Provide the [X, Y] coordinate of the cell's center where the given text is located.  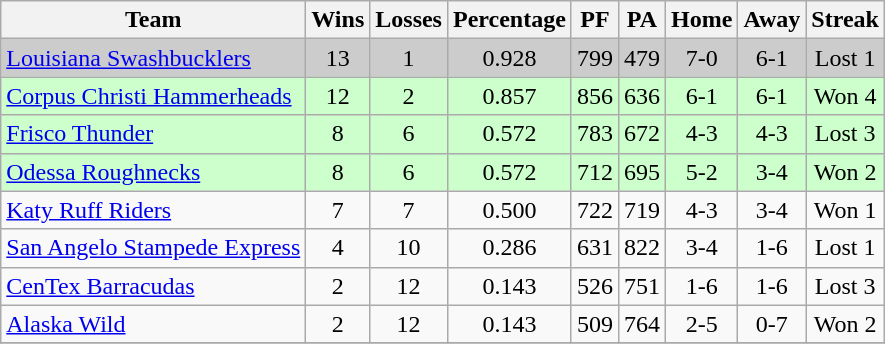
Wins [338, 20]
1 [409, 58]
751 [642, 286]
Won 4 [846, 96]
712 [594, 172]
5-2 [702, 172]
Streak [846, 20]
509 [594, 324]
PA [642, 20]
Odessa Roughnecks [154, 172]
0.500 [509, 210]
Percentage [509, 20]
Losses [409, 20]
0-7 [772, 324]
856 [594, 96]
2-5 [702, 324]
San Angelo Stampede Express [154, 248]
13 [338, 58]
479 [642, 58]
Alaska Wild [154, 324]
822 [642, 248]
Won 1 [846, 210]
526 [594, 286]
783 [594, 134]
Katy Ruff Riders [154, 210]
CenTex Barracudas [154, 286]
636 [642, 96]
7-0 [702, 58]
Team [154, 20]
0.928 [509, 58]
764 [642, 324]
695 [642, 172]
Frisco Thunder [154, 134]
719 [642, 210]
722 [594, 210]
799 [594, 58]
4 [338, 248]
672 [642, 134]
Away [772, 20]
0.286 [509, 248]
Corpus Christi Hammerheads [154, 96]
Louisiana Swashbucklers [154, 58]
Home [702, 20]
631 [594, 248]
10 [409, 248]
0.857 [509, 96]
PF [594, 20]
